Find where the given text appears and provide that cell's center as (X, Y) coordinate. 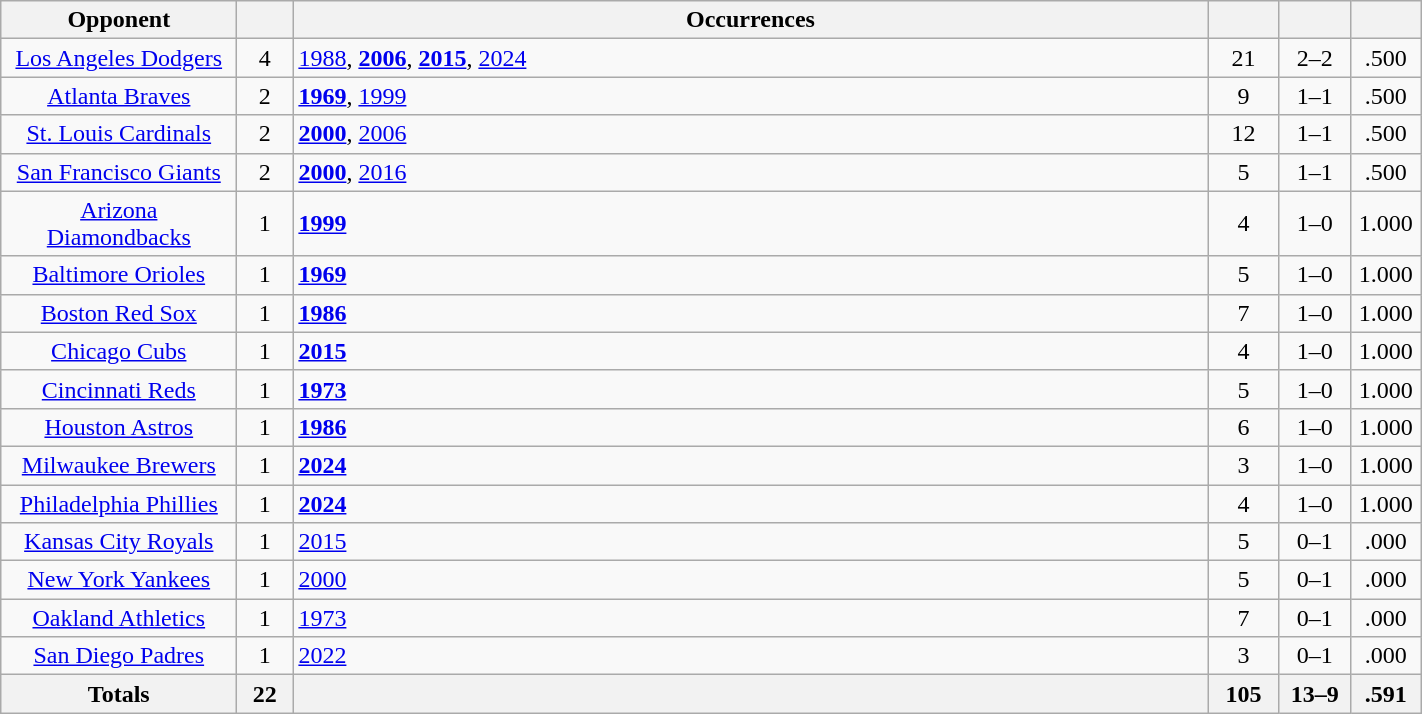
Totals (119, 694)
Kansas City Royals (119, 542)
Philadelphia Phillies (119, 503)
6 (1244, 427)
1988, 2006, 2015, 2024 (750, 58)
Oakland Athletics (119, 618)
Baltimore Orioles (119, 275)
2000, 2016 (750, 172)
2–2 (1314, 58)
Boston Red Sox (119, 313)
San Francisco Giants (119, 172)
105 (1244, 694)
2000 (750, 580)
Chicago Cubs (119, 351)
Opponent (119, 20)
Cincinnati Reds (119, 389)
1999 (750, 224)
1969 (750, 275)
12 (1244, 134)
Arizona Diamondbacks (119, 224)
.591 (1386, 694)
Occurrences (750, 20)
Houston Astros (119, 427)
Los Angeles Dodgers (119, 58)
2000, 2006 (750, 134)
2022 (750, 656)
13–9 (1314, 694)
New York Yankees (119, 580)
22 (265, 694)
Atlanta Braves (119, 96)
San Diego Padres (119, 656)
Milwaukee Brewers (119, 465)
21 (1244, 58)
9 (1244, 96)
St. Louis Cardinals (119, 134)
1969, 1999 (750, 96)
